Find where the given text appears and provide that cell's center as [x, y] coordinate. 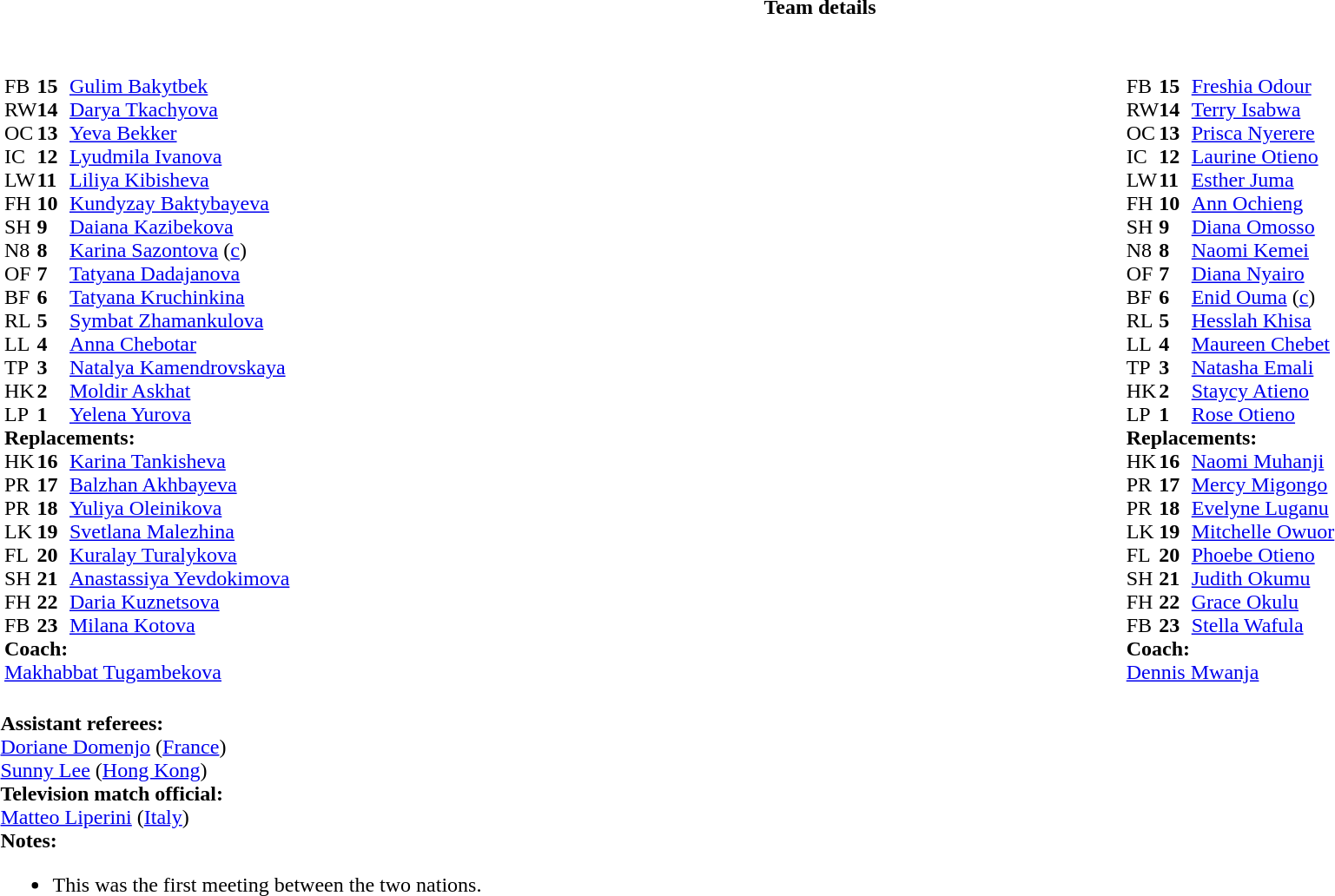
Esther Juma [1263, 181]
Prisca Nyerere [1263, 134]
Karina Sazontova (c) [179, 250]
Maureen Chebet [1263, 344]
Karina Tankisheva [179, 462]
Grace Okulu [1263, 603]
Diana Nyairo [1263, 274]
Balzhan Akhbayeva [179, 484]
Ann Ochieng [1263, 203]
Diana Omosso [1263, 227]
Daiana Kazibekova [179, 227]
Staycy Atieno [1263, 391]
Milana Kotova [179, 625]
Mercy Migongo [1263, 484]
Gulim Bakytbek [179, 87]
Makhabbat Tugambekova [147, 672]
Laurine Otieno [1263, 156]
Terry Isabwa [1263, 109]
Svetlana Malezhina [179, 531]
Naomi Muhanji [1263, 462]
Enid Ouma (c) [1263, 297]
Evelyne Luganu [1263, 509]
Freshia Odour [1263, 87]
Hesslah Khisa [1263, 321]
Stella Wafula [1263, 625]
Lyudmila Ivanova [179, 156]
Naomi Kemei [1263, 250]
Mitchelle Owuor [1263, 531]
Darya Tkachyova [179, 109]
Yeva Bekker [179, 134]
Yelena Yurova [179, 415]
Anna Chebotar [179, 344]
Liliya Kibisheva [179, 181]
Dennis Mwanja [1231, 672]
Tatyana Kruchinkina [179, 297]
Phoebe Otieno [1263, 556]
Rose Otieno [1263, 415]
Natasha Emali [1263, 368]
Daria Kuznetsova [179, 603]
Moldir Askhat [179, 391]
Anastassiya Yevdokimova [179, 578]
Tatyana Dadajanova [179, 274]
Judith Okumu [1263, 578]
Yuliya Oleinikova [179, 509]
Symbat Zhamankulova [179, 321]
Kundyzay Baktybayeva [179, 203]
Natalya Kamendrovskaya [179, 368]
Kuralay Turalykova [179, 556]
